Determine the [x, y] coordinate at the center of the cell enclosing the given text.  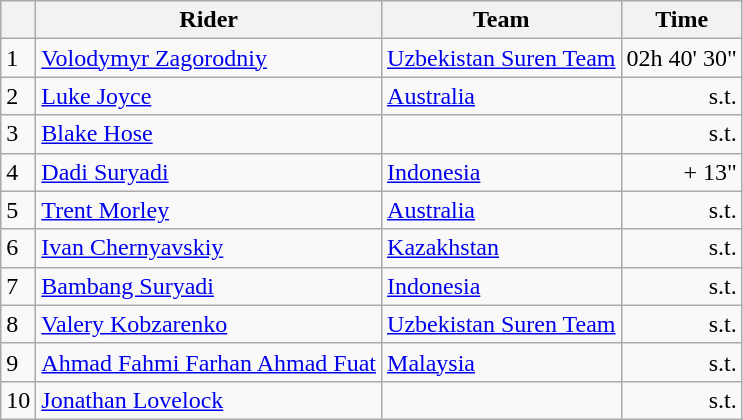
3 [18, 134]
Ivan Chernyavskiy [209, 248]
Luke Joyce [209, 96]
Bambang Suryadi [209, 286]
5 [18, 210]
Dadi Suryadi [209, 172]
+ 13" [682, 172]
Jonathan Lovelock [209, 400]
Ahmad Fahmi Farhan Ahmad Fuat [209, 362]
Time [682, 20]
02h 40' 30" [682, 58]
2 [18, 96]
9 [18, 362]
7 [18, 286]
10 [18, 400]
Malaysia [502, 362]
Valery Kobzarenko [209, 324]
Kazakhstan [502, 248]
Blake Hose [209, 134]
Team [502, 20]
1 [18, 58]
4 [18, 172]
Volodymyr Zagorodniy [209, 58]
Trent Morley [209, 210]
Rider [209, 20]
8 [18, 324]
6 [18, 248]
